Locate the cell with the specified text and output its (x, y) center coordinate. 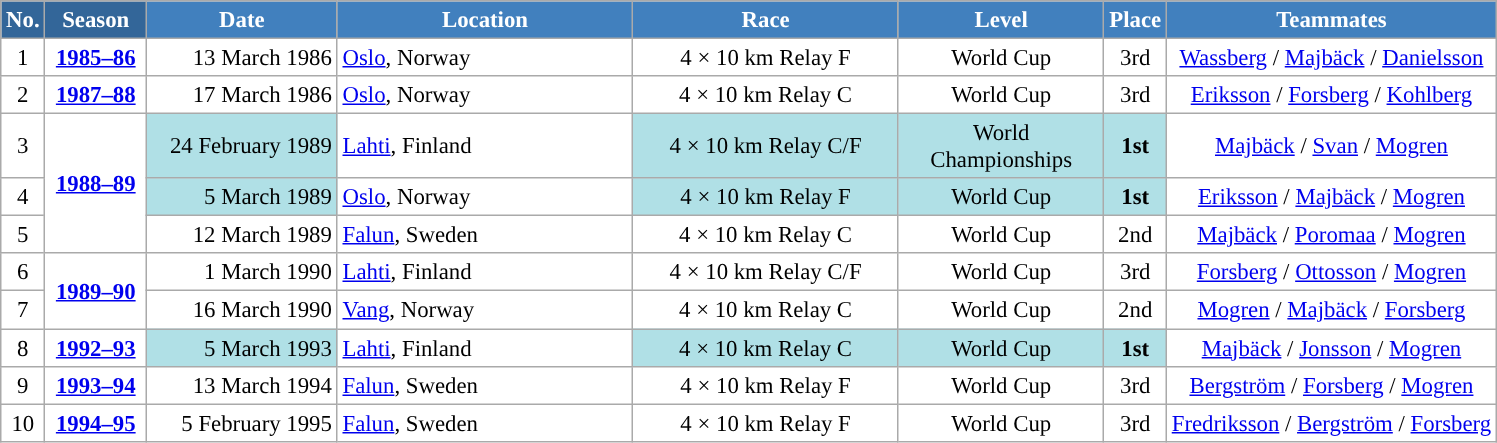
3 (23, 146)
Eriksson / Forsberg / Kohlberg (1331, 95)
9 (23, 385)
Level (1001, 20)
16 March 1990 (242, 310)
Location (485, 20)
1 March 1990 (242, 273)
Vang, Norway (485, 310)
1992–93 (96, 348)
1993–94 (96, 385)
Fredriksson / Bergström / Forsberg (1331, 423)
13 March 1986 (242, 58)
No. (23, 20)
Mogren / Majbäck / Forsberg (1331, 310)
Wassberg / Majbäck / Danielsson (1331, 58)
1989–90 (96, 292)
12 March 1989 (242, 235)
5 (23, 235)
Eriksson / Majbäck / Mogren (1331, 197)
Bergström / Forsberg / Mogren (1331, 385)
Date (242, 20)
7 (23, 310)
Race (766, 20)
10 (23, 423)
5 March 1993 (242, 348)
1987–88 (96, 95)
1985–86 (96, 58)
World Championships (1001, 146)
Season (96, 20)
Majbäck / Poromaa / Mogren (1331, 235)
17 March 1986 (242, 95)
Teammates (1331, 20)
1994–95 (96, 423)
Place (1135, 20)
5 February 1995 (242, 423)
Forsberg / Ottosson / Mogren (1331, 273)
1988–89 (96, 184)
6 (23, 273)
13 March 1994 (242, 385)
1 (23, 58)
24 February 1989 (242, 146)
4 (23, 197)
8 (23, 348)
5 March 1989 (242, 197)
2 (23, 95)
Majbäck / Jonsson / Mogren (1331, 348)
Majbäck / Svan / Mogren (1331, 146)
